Detect which cell encompasses the target text, then output its (X, Y) center coordinate. 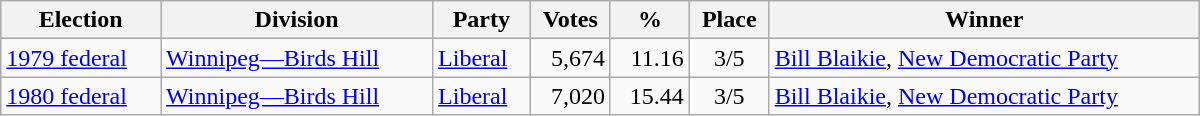
% (650, 20)
15.44 (650, 96)
Party (482, 20)
1980 federal (81, 96)
7,020 (570, 96)
Division (297, 20)
5,674 (570, 58)
Votes (570, 20)
11.16 (650, 58)
Winner (984, 20)
1979 federal (81, 58)
Election (81, 20)
Place (729, 20)
